For the text-containing cell, return its midpoint in (X, Y) coordinate format. 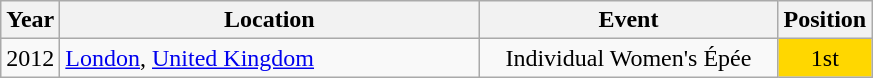
Event (628, 20)
2012 (30, 58)
Position (825, 20)
Location (270, 20)
Individual Women's Épée (628, 58)
1st (825, 58)
Year (30, 20)
London, United Kingdom (270, 58)
